Search for the cell housing the specified text and yield its [x, y] center coordinate. 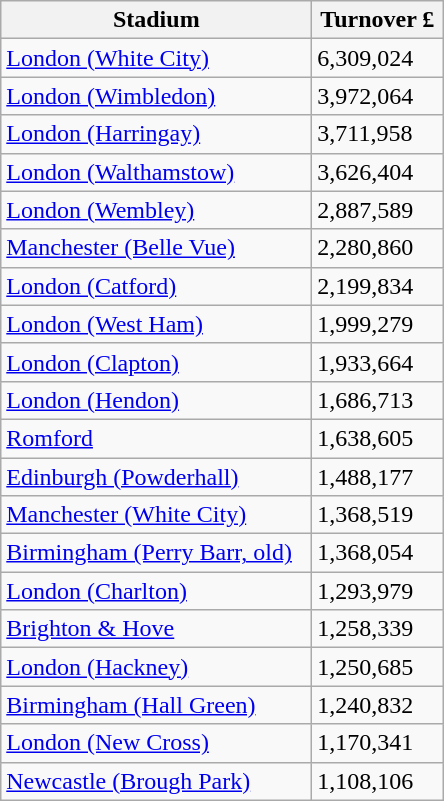
1,368,054 [378, 553]
1,250,685 [378, 667]
1,108,106 [378, 781]
1,258,339 [378, 629]
Turnover £ [378, 20]
London (Wembley) [156, 210]
Brighton & Hove [156, 629]
London (Charlton) [156, 591]
Newcastle (Brough Park) [156, 781]
London (Catford) [156, 286]
Birmingham (Perry Barr, old) [156, 553]
Edinburgh (Powderhall) [156, 477]
6,309,024 [378, 58]
London (Harringay) [156, 134]
Manchester (White City) [156, 515]
1,368,519 [378, 515]
Stadium [156, 20]
3,626,404 [378, 172]
London (Wimbledon) [156, 96]
London (New Cross) [156, 743]
London (Clapton) [156, 362]
3,972,064 [378, 96]
2,280,860 [378, 248]
2,199,834 [378, 286]
Romford [156, 438]
3,711,958 [378, 134]
Manchester (Belle Vue) [156, 248]
1,170,341 [378, 743]
1,933,664 [378, 362]
London (Hendon) [156, 400]
1,638,605 [378, 438]
London (Hackney) [156, 667]
Birmingham (Hall Green) [156, 705]
London (West Ham) [156, 324]
1,999,279 [378, 324]
1,686,713 [378, 400]
1,488,177 [378, 477]
1,293,979 [378, 591]
London (White City) [156, 58]
2,887,589 [378, 210]
1,240,832 [378, 705]
London (Walthamstow) [156, 172]
